For the text-containing cell, return its midpoint in [X, Y] coordinate format. 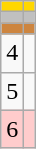
6 [12, 129]
4 [12, 53]
5 [12, 91]
